Pinpoint the cell where the given text exists, returning its [x, y] midpoint coordinate. 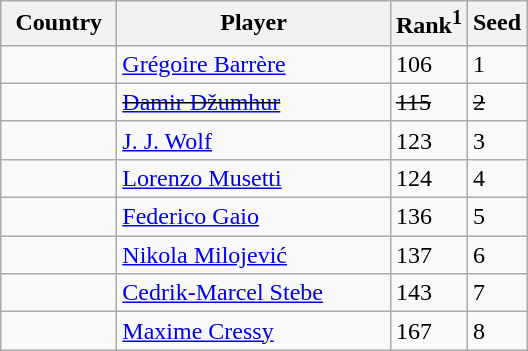
8 [496, 331]
106 [428, 64]
Country [59, 24]
Damir Džumhur [254, 102]
Grégoire Barrère [254, 64]
143 [428, 293]
115 [428, 102]
137 [428, 255]
7 [496, 293]
Cedrik-Marcel Stebe [254, 293]
Player [254, 24]
123 [428, 140]
6 [496, 255]
Rank1 [428, 24]
Seed [496, 24]
124 [428, 178]
2 [496, 102]
167 [428, 331]
5 [496, 217]
136 [428, 217]
4 [496, 178]
Nikola Milojević [254, 255]
Federico Gaio [254, 217]
1 [496, 64]
J. J. Wolf [254, 140]
Lorenzo Musetti [254, 178]
3 [496, 140]
Maxime Cressy [254, 331]
